For the text-containing cell, return its midpoint in [X, Y] coordinate format. 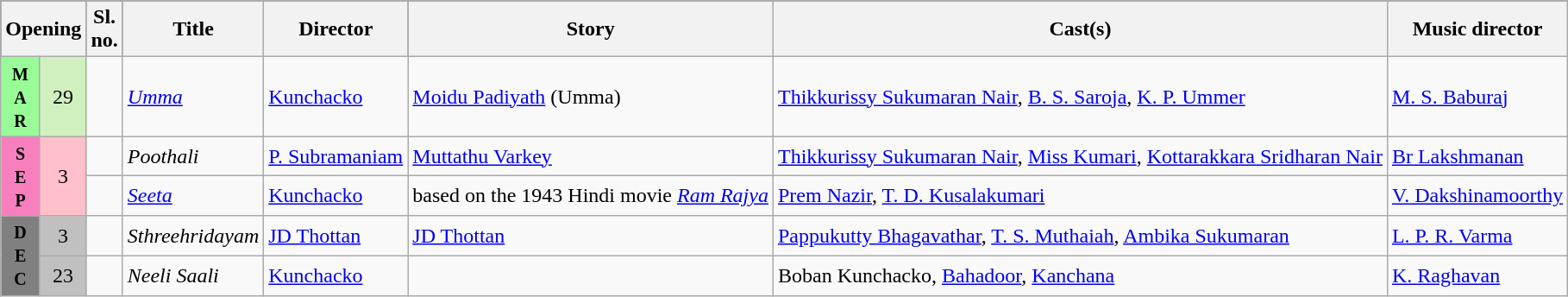
29 [62, 97]
M. S. Baburaj [1477, 97]
Br Lakshmanan [1477, 156]
MAR [21, 97]
V. Dakshinamoorthy [1477, 196]
Pappukutty Bhagavathar, T. S. Muthaiah, Ambika Sukumaran [1080, 236]
K. Raghavan [1477, 275]
Prem Nazir, T. D. Kusalakumari [1080, 196]
Neeli Saali [193, 275]
Umma [193, 97]
Thikkurissy Sukumaran Nair, Miss Kumari, Kottarakkara Sridharan Nair [1080, 156]
Seeta [193, 196]
Boban Kunchacko, Bahadoor, Kanchana [1080, 275]
Thikkurissy Sukumaran Nair, B. S. Saroja, K. P. Ummer [1080, 97]
DEC [21, 256]
Moidu Padiyath (Umma) [591, 97]
Sl.no. [104, 29]
SEP [21, 176]
based on the 1943 Hindi movie Ram Rajya [591, 196]
Sthreehridayam [193, 236]
Opening [43, 29]
L. P. R. Varma [1477, 236]
Cast(s) [1080, 29]
P. Subramaniam [336, 156]
Poothali [193, 156]
Muttathu Varkey [591, 156]
Music director [1477, 29]
23 [62, 275]
Director [336, 29]
Story [591, 29]
Title [193, 29]
